Extract the [X, Y] coordinate from the center of the cell holding the provided text.  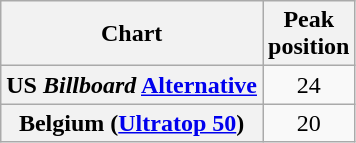
Belgium (Ultratop 50) [132, 123]
20 [308, 123]
US Billboard Alternative [132, 85]
24 [308, 85]
Chart [132, 34]
Peakposition [308, 34]
